Return (x, y) of the center of cell containing provided text 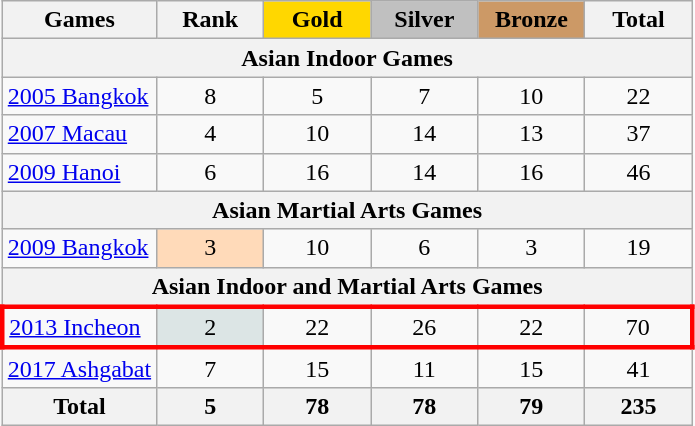
13 (532, 134)
Games (79, 20)
46 (638, 172)
Asian Indoor and Martial Arts Games (347, 287)
Rank (210, 20)
2 (210, 328)
Gold (318, 20)
Asian Martial Arts Games (347, 210)
8 (210, 96)
2009 Bangkok (79, 248)
2013 Incheon (79, 328)
Silver (424, 20)
2009 Hanoi (79, 172)
4 (210, 134)
2005 Bangkok (79, 96)
19 (638, 248)
41 (638, 368)
Asian Indoor Games (347, 58)
2017 Ashgabat (79, 368)
79 (532, 406)
11 (424, 368)
Bronze (532, 20)
26 (424, 328)
37 (638, 134)
2007 Macau (79, 134)
235 (638, 406)
70 (638, 328)
